Scan for the cell matching the given text and deliver its [X, Y] coordinate at center. 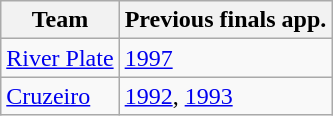
1992, 1993 [226, 96]
Cruzeiro [60, 96]
Previous finals app. [226, 20]
1997 [226, 58]
Team [60, 20]
River Plate [60, 58]
